For the text-containing cell, return its midpoint in [X, Y] coordinate format. 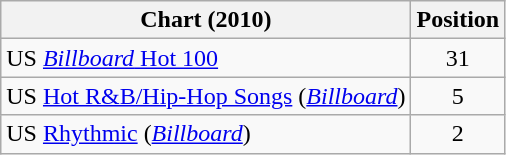
2 [458, 134]
US Billboard Hot 100 [206, 58]
US Rhythmic (Billboard) [206, 134]
Position [458, 20]
Chart (2010) [206, 20]
31 [458, 58]
US Hot R&B/Hip-Hop Songs (Billboard) [206, 96]
5 [458, 96]
